Pinpoint the cell where the given text exists, returning its [X, Y] midpoint coordinate. 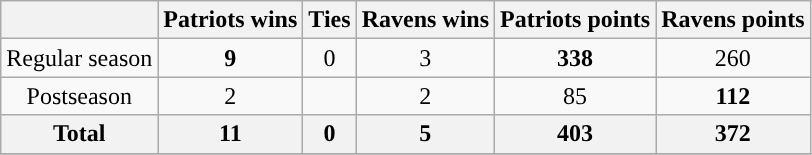
9 [230, 58]
Ties [330, 20]
260 [733, 58]
338 [576, 58]
372 [733, 134]
Ravens points [733, 20]
Regular season [80, 58]
Patriots wins [230, 20]
3 [425, 58]
Ravens wins [425, 20]
Postseason [80, 96]
Patriots points [576, 20]
112 [733, 96]
403 [576, 134]
11 [230, 134]
5 [425, 134]
Total [80, 134]
85 [576, 96]
